Scan for the cell matching the given text and deliver its (x, y) coordinate at center. 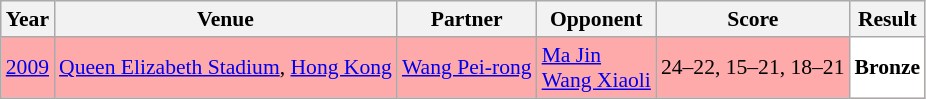
Queen Elizabeth Stadium, Hong Kong (226, 68)
Opponent (596, 19)
2009 (28, 68)
Result (888, 19)
Partner (467, 19)
Ma Jin Wang Xiaoli (596, 68)
Year (28, 19)
Wang Pei-rong (467, 68)
Venue (226, 19)
24–22, 15–21, 18–21 (753, 68)
Score (753, 19)
Bronze (888, 68)
